Output the (x, y) coordinate of the center of the cell containing the given text.  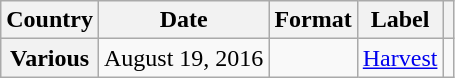
Harvest (400, 58)
August 19, 2016 (183, 58)
Country (50, 20)
Format (313, 20)
Date (183, 20)
Various (50, 58)
Label (400, 20)
